Pinpoint the cell where the given text exists, returning its [X, Y] midpoint coordinate. 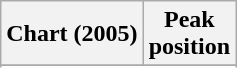
Peakposition [189, 34]
Chart (2005) [72, 34]
